Scan for the cell matching the given text and deliver its [x, y] coordinate at center. 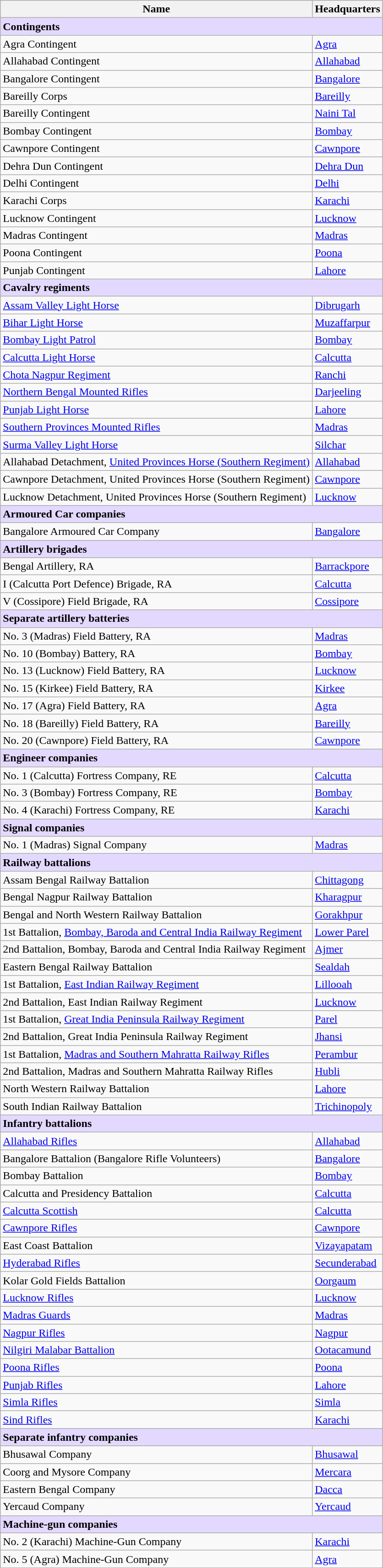
Punjab Contingent [157, 270]
Darjeeling [348, 392]
Calcutta Light Horse [157, 357]
Armoured Car companies [191, 514]
Lucknow Detachment, United Provinces Horse (Southern Regiment) [157, 496]
No. 3 (Madras) Field Battery, RA [157, 636]
Delhi Contingent [157, 183]
Allahabad Rifles [157, 1141]
Artillery brigades [191, 549]
Madras Contingent [157, 236]
Calcutta Scottish [157, 1211]
No. 5 (Agra) Machine-Gun Company [157, 1559]
Dehra Dun [348, 166]
Lucknow Contingent [157, 218]
2nd Battalion, Madras and Southern Mahratta Railway Rifles [157, 1072]
Allahabad Detachment, United Provinces Horse (Southern Regiment) [157, 462]
Trichinopoly [348, 1106]
Headquarters [348, 9]
Name [157, 9]
Bangalore Armoured Car Company [157, 532]
Bengal Artillery, RA [157, 566]
Simla Rifles [157, 1402]
East Coast Battalion [157, 1245]
Separate artillery batteries [191, 619]
Bangalore Battalion (Bangalore Rifle Volunteers) [157, 1158]
Allahabad Contingent [157, 61]
Cawnpore Detachment, United Provinces Horse (Southern Regiment) [157, 479]
Calcutta and Presidency Battalion [157, 1193]
Parel [348, 1019]
No. 1 (Calcutta) Fortress Company, RE [157, 776]
Bombay Light Patrol [157, 340]
Ranchi [348, 375]
Cavalry regiments [191, 288]
1st Battalion, Bombay, Baroda and Central India Railway Regiment [157, 932]
Secunderabad [348, 1263]
Poona Rifles [157, 1368]
Sealdah [348, 967]
South Indian Railway Battalion [157, 1106]
I (Calcutta Port Defence) Brigade, RA [157, 584]
Cossipore [348, 601]
Dehra Dun Contingent [157, 166]
Muzaffarpur [348, 323]
Karachi Corps [157, 200]
Oorgaum [348, 1280]
Vizayapatam [348, 1245]
North Western Railway Battalion [157, 1089]
Kolar Gold Fields Battalion [157, 1280]
Chittagong [348, 880]
Bhusawal Company [157, 1455]
Mercara [348, 1472]
Kirkee [348, 688]
Northern Bengal Mounted Rifles [157, 392]
Delhi [348, 183]
Dacca [348, 1489]
Bombay Battalion [157, 1176]
Lower Parel [348, 932]
1st Battalion, Madras and Southern Mahratta Railway Rifles [157, 1054]
Hyderabad Rifles [157, 1263]
Perambur [348, 1054]
Chota Nagpur Regiment [157, 375]
Railway battalions [191, 862]
No. 15 (Kirkee) Field Battery, RA [157, 688]
Poona Contingent [157, 253]
Ajmer [348, 949]
Bengal Nagpur Railway Battalion [157, 897]
Punjab Rifles [157, 1385]
Coorg and Mysore Company [157, 1472]
1st Battalion, East Indian Railway Regiment [157, 984]
No. 20 (Cawnpore) Field Battery, RA [157, 740]
No. 10 (Bombay) Battery, RA [157, 653]
Silchar [348, 444]
1st Battalion, Great India Peninsula Railway Regiment [157, 1019]
Separate infantry companies [191, 1437]
Nagpur Rifles [157, 1333]
Bengal and North Western Railway Battalion [157, 915]
Naini Tal [348, 113]
Engineer companies [191, 758]
Lucknow Rifles [157, 1298]
Bareilly Corps [157, 96]
Agra Contingent [157, 44]
Madras Guards [157, 1315]
Eastern Bengal Railway Battalion [157, 967]
Southern Provinces Mounted Rifles [157, 427]
Sind Rifles [157, 1420]
Lillooah [348, 984]
Bombay Contingent [157, 131]
Yercaud Company [157, 1507]
Nilgiri Malabar Battalion [157, 1350]
Bareilly Contingent [157, 113]
Gorakhpur [348, 915]
No. 17 (Agra) Field Battery, RA [157, 706]
Bhusawal [348, 1455]
V (Cossipore) Field Brigade, RA [157, 601]
Nagpur [348, 1333]
No. 13 (Lucknow) Field Battery, RA [157, 671]
No. 3 (Bombay) Fortress Company, RE [157, 793]
No. 18 (Bareilly) Field Battery, RA [157, 723]
Infantry battalions [191, 1124]
Kharagpur [348, 897]
Assam Valley Light Horse [157, 305]
Punjab Light Horse [157, 410]
Eastern Bengal Company [157, 1489]
Barrackpore [348, 566]
Assam Bengal Railway Battalion [157, 880]
Bangalore Contingent [157, 79]
No. 1 (Madras) Signal Company [157, 845]
Machine-gun companies [191, 1524]
Surma Valley Light Horse [157, 444]
2nd Battalion, Bombay, Baroda and Central India Railway Regiment [157, 949]
Dibrugarh [348, 305]
Jhansi [348, 1036]
Simla [348, 1402]
Ootacamund [348, 1350]
No. 4 (Karachi) Fortress Company, RE [157, 810]
No. 2 (Karachi) Machine-Gun Company [157, 1541]
Cawnpore Rifles [157, 1228]
Cawnpore Contingent [157, 148]
2nd Battalion, Great India Peninsula Railway Regiment [157, 1036]
Hubli [348, 1072]
Yercaud [348, 1507]
2nd Battalion, East Indian Railway Regiment [157, 1002]
Bihar Light Horse [157, 323]
Contingents [191, 27]
Signal companies [191, 828]
